Find where the given text appears and provide that cell's center as [X, Y] coordinate. 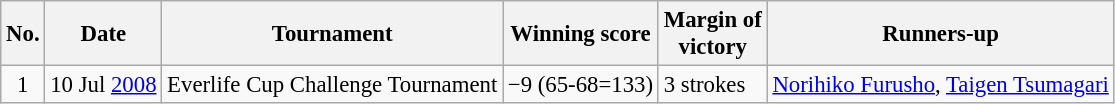
Everlife Cup Challenge Tournament [332, 85]
Winning score [581, 34]
3 strokes [712, 85]
10 Jul 2008 [104, 85]
Norihiko Furusho, Taigen Tsumagari [940, 85]
Margin ofvictory [712, 34]
Date [104, 34]
1 [23, 85]
Tournament [332, 34]
−9 (65-68=133) [581, 85]
No. [23, 34]
Runners-up [940, 34]
